Extract the (x, y) coordinate from the center of the cell holding the provided text.  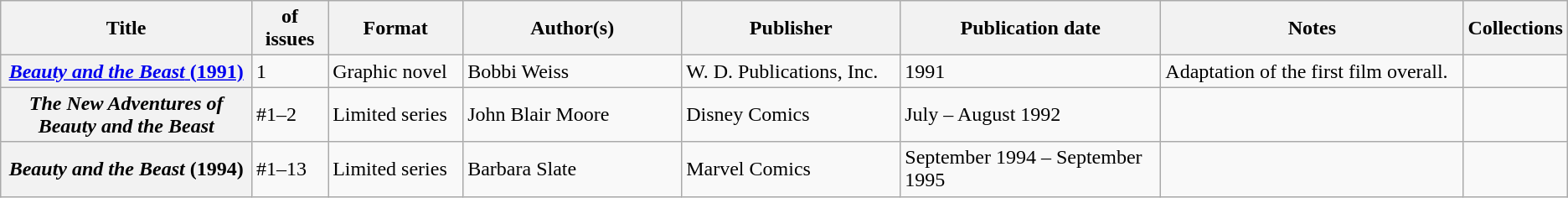
Marvel Comics (791, 169)
Bobbi Weiss (573, 71)
Notes (1312, 29)
July – August 1992 (1030, 114)
W. D. Publications, Inc. (791, 71)
#1–2 (290, 114)
Title (126, 29)
Format (395, 29)
Collections (1515, 29)
of issues (290, 29)
1991 (1030, 71)
September 1994 – September 1995 (1030, 169)
Adaptation of the first film overall. (1312, 71)
Barbara Slate (573, 169)
Author(s) (573, 29)
The New Adventures of Beauty and the Beast (126, 114)
Beauty and the Beast (1994) (126, 169)
#1–13 (290, 169)
1 (290, 71)
Publisher (791, 29)
Disney Comics (791, 114)
John Blair Moore (573, 114)
Graphic novel (395, 71)
Beauty and the Beast (1991) (126, 71)
Publication date (1030, 29)
